Determine the (x, y) coordinate at the center of the cell enclosing the given text.  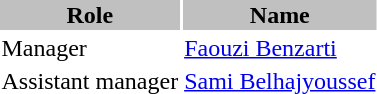
Role (90, 15)
Manager (90, 48)
Faouzi Benzarti (280, 48)
Name (280, 15)
